Extract the (x, y) coordinate from the center of the cell holding the provided text.  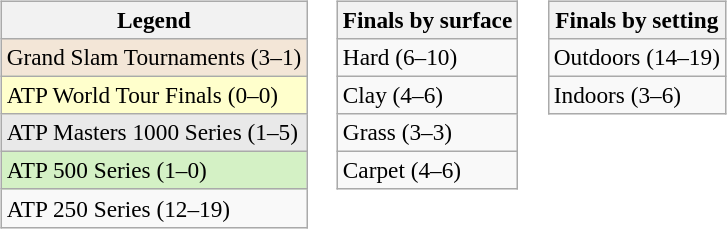
ATP World Tour Finals (0–0) (154, 95)
Grass (3–3) (427, 133)
Clay (4–6) (427, 95)
Finals by surface (427, 20)
ATP 250 Series (12–19) (154, 208)
ATP Masters 1000 Series (1–5) (154, 133)
Finals by setting (636, 20)
Hard (6–10) (427, 57)
ATP 500 Series (1–0) (154, 171)
Grand Slam Tournaments (3–1) (154, 57)
Carpet (4–6) (427, 171)
Indoors (3–6) (636, 95)
Legend (154, 20)
Outdoors (14–19) (636, 57)
